Determine the (X, Y) coordinate at the center of the cell enclosing the given text.  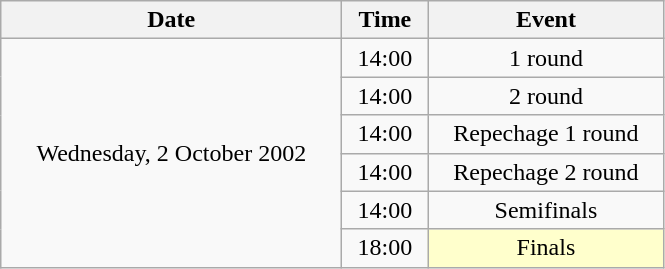
Event (546, 20)
Repechage 2 round (546, 172)
1 round (546, 58)
Semifinals (546, 210)
Finals (546, 248)
Date (172, 20)
Wednesday, 2 October 2002 (172, 153)
Repechage 1 round (546, 134)
Time (385, 20)
2 round (546, 96)
18:00 (385, 248)
